Return (x, y) of the center of cell containing provided text 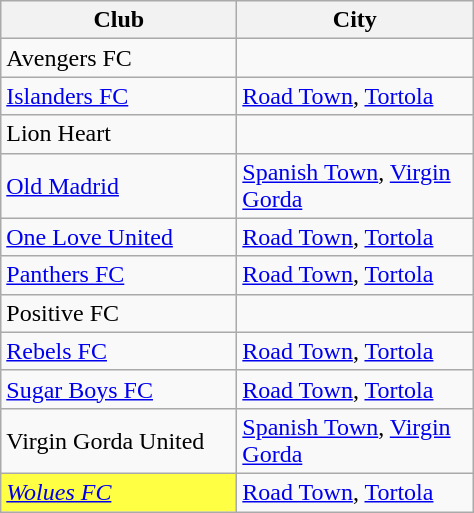
Old Madrid (119, 186)
Panthers FC (119, 275)
One Love United (119, 237)
Rebels FC (119, 351)
Wolues FC (119, 492)
Islanders FC (119, 96)
Avengers FC (119, 58)
Lion Heart (119, 134)
Virgin Gorda United (119, 440)
Club (119, 20)
City (355, 20)
Sugar Boys FC (119, 389)
Positive FC (119, 313)
